Determine the [x, y] coordinate at the center of the cell enclosing the given text.  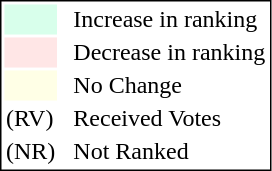
Not Ranked [170, 151]
Received Votes [170, 119]
(RV) [30, 119]
Decrease in ranking [170, 53]
Increase in ranking [170, 19]
No Change [170, 85]
(NR) [30, 151]
